Provide the (x, y) coordinate of the cell's center where the given text is located.  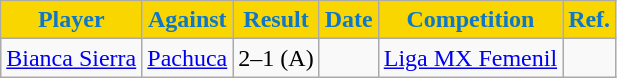
Player (72, 20)
Ref. (590, 20)
2–1 (A) (276, 58)
Date (348, 20)
Competition (470, 20)
Bianca Sierra (72, 58)
Pachuca (188, 58)
Against (188, 20)
Result (276, 20)
Liga MX Femenil (470, 58)
